Return (X, Y) of the center of cell containing provided text 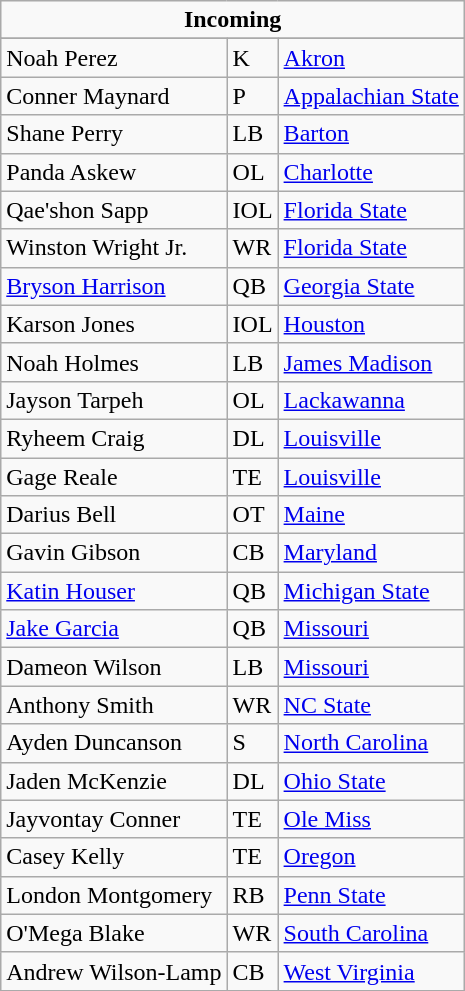
Houston (371, 324)
Gage Reale (114, 477)
Andrew Wilson-Lamp (114, 971)
Shane Perry (114, 134)
Appalachian State (371, 96)
Qae'shon Sapp (114, 210)
South Carolina (371, 933)
Barton (371, 134)
K (252, 58)
Ayden Duncanson (114, 743)
S (252, 743)
Ohio State (371, 781)
Incoming (233, 20)
Dameon Wilson (114, 667)
Georgia State (371, 286)
Darius Bell (114, 515)
Gavin Gibson (114, 553)
Akron (371, 58)
West Virginia (371, 971)
Oregon (371, 857)
P (252, 96)
NC State (371, 705)
London Montgomery (114, 895)
Noah Holmes (114, 362)
Maine (371, 515)
Katin Houser (114, 591)
Conner Maynard (114, 96)
Jaden McKenzie (114, 781)
RB (252, 895)
James Madison (371, 362)
Noah Perez (114, 58)
Anthony Smith (114, 705)
Panda Askew (114, 172)
Casey Kelly (114, 857)
Winston Wright Jr. (114, 248)
Lackawanna (371, 400)
Karson Jones (114, 324)
Ole Miss (371, 819)
Ryheem Craig (114, 438)
O'Mega Blake (114, 933)
Michigan State (371, 591)
Jake Garcia (114, 629)
North Carolina (371, 743)
Maryland (371, 553)
Jayvontay Conner (114, 819)
Jayson Tarpeh (114, 400)
Penn State (371, 895)
OT (252, 515)
Charlotte (371, 172)
Bryson Harrison (114, 286)
